Extract the (x, y) coordinate from the center of the cell holding the provided text.  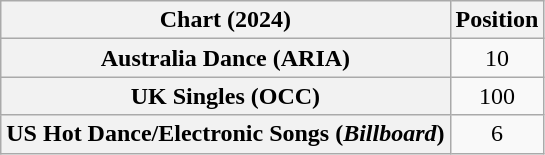
US Hot Dance/Electronic Songs (Billboard) (226, 134)
Chart (2024) (226, 20)
6 (497, 134)
Position (497, 20)
10 (497, 58)
UK Singles (OCC) (226, 96)
Australia Dance (ARIA) (226, 58)
100 (497, 96)
